Output the (X, Y) coordinate of the center of the cell containing the given text.  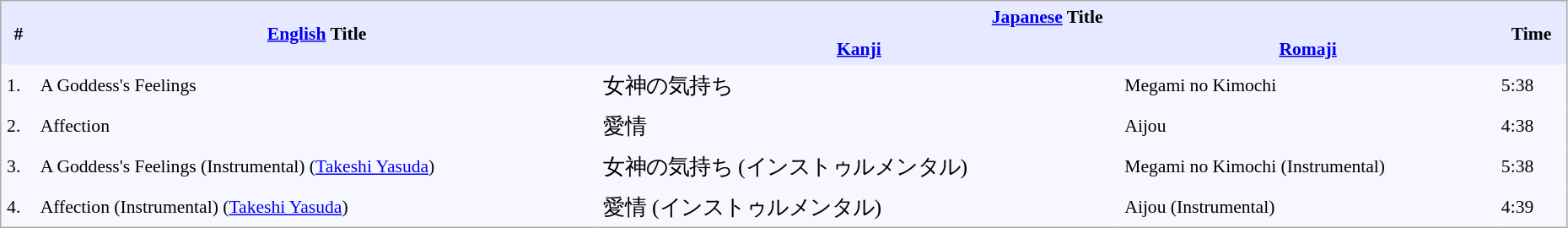
Time (1532, 33)
2. (18, 125)
A Goddess's Feelings (317, 84)
愛情 (859, 125)
3. (18, 166)
# (18, 33)
1. (18, 84)
Aijou (Instrumental) (1307, 206)
4:39 (1532, 206)
女神の気持ち (インストゥルメンタル) (859, 166)
Aijou (1307, 125)
A Goddess's Feelings (Instrumental) (Takeshi Yasuda) (317, 166)
Affection (317, 125)
愛情 (インストゥルメンタル) (859, 206)
English Title (317, 33)
Japanese Title (1047, 17)
4:38 (1532, 125)
Kanji (859, 49)
Romaji (1307, 49)
4. (18, 206)
Affection (Instrumental) (Takeshi Yasuda) (317, 206)
Megami no Kimochi (1307, 84)
女神の気持ち (859, 84)
Megami no Kimochi (Instrumental) (1307, 166)
